Capture the cell that displays the provided text and extract its (x, y) central coordinate. 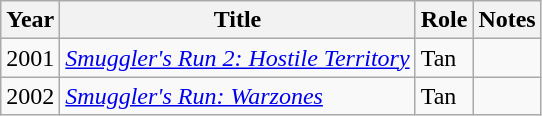
Role (444, 20)
Smuggler's Run 2: Hostile Territory (238, 58)
Smuggler's Run: Warzones (238, 96)
Title (238, 20)
2001 (30, 58)
Year (30, 20)
2002 (30, 96)
Notes (507, 20)
